Extract the [x, y] coordinate from the center of the cell holding the provided text.  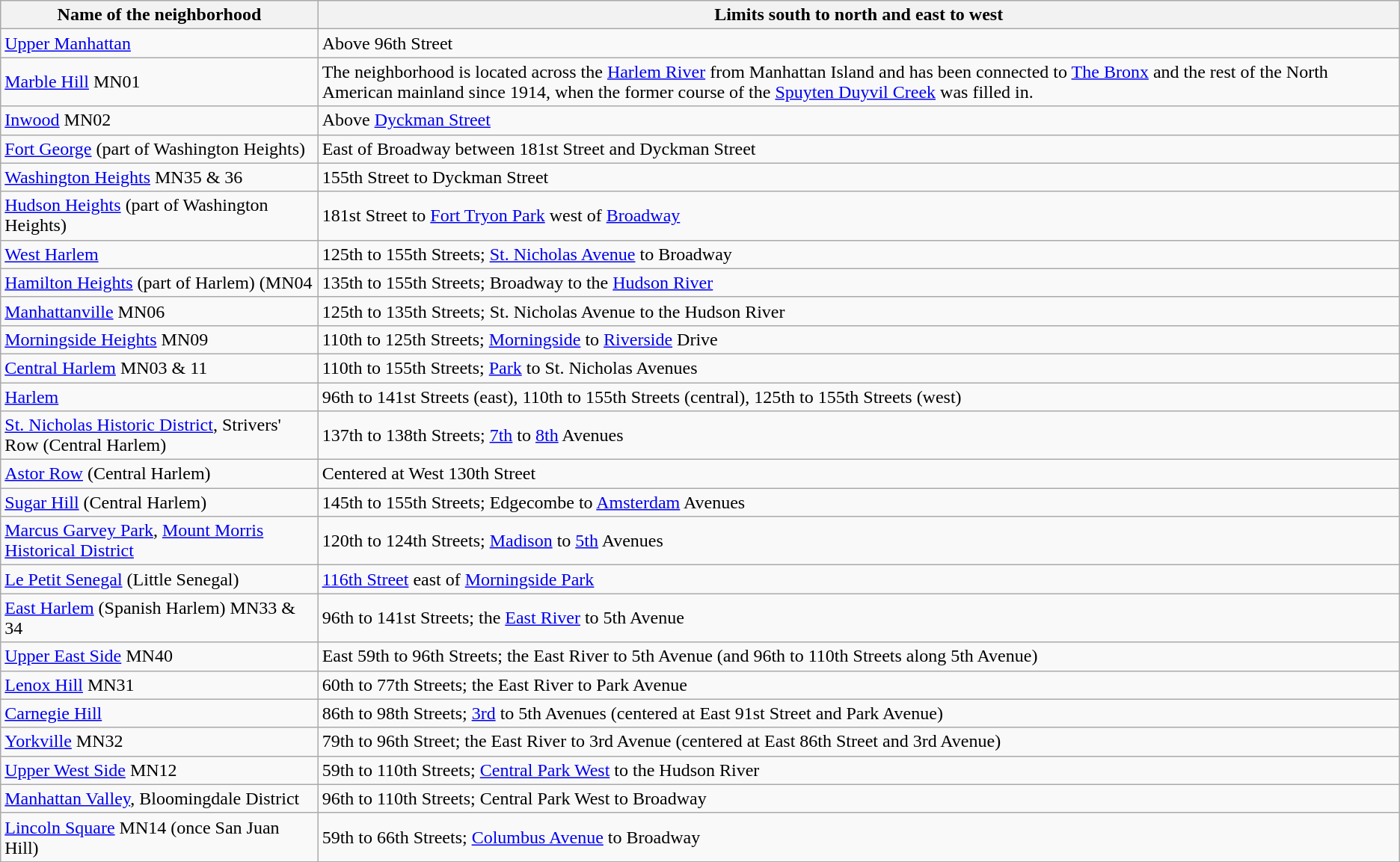
Hamilton Heights (part of Harlem) (MN04 [159, 283]
145th to 155th Streets; Edgecombe to Amsterdam Avenues [859, 502]
59th to 110th Streets; Central Park West to the Hudson River [859, 770]
Inwood MN02 [159, 120]
Marcus Garvey Park, Mount Morris Historical District [159, 541]
59th to 66th Streets; Columbus Avenue to Broadway [859, 837]
Hudson Heights (part of Washington Heights) [159, 215]
86th to 98th Streets; 3rd to 5th Avenues (centered at East 91st Street and Park Avenue) [859, 713]
Morningside Heights MN09 [159, 339]
110th to 155th Streets; Park to St. Nicholas Avenues [859, 368]
Upper Manhattan [159, 43]
East of Broadway between 181st Street and Dyckman Street [859, 149]
Name of the neighborhood [159, 15]
Upper East Side MN40 [159, 656]
60th to 77th Streets; the East River to Park Avenue [859, 685]
96th to 110th Streets; Central Park West to Broadway [859, 798]
Sugar Hill (Central Harlem) [159, 502]
125th to 135th Streets; St. Nicholas Avenue to the Hudson River [859, 311]
Le Petit Senegal (Little Senegal) [159, 579]
St. Nicholas Historic District, Strivers' Row (Central Harlem) [159, 435]
Lenox Hill MN31 [159, 685]
Manhattan Valley, Bloomingdale District [159, 798]
110th to 125th Streets; Morningside to Riverside Drive [859, 339]
East 59th to 96th Streets; the East River to 5th Avenue (and 96th to 110th Streets along 5th Avenue) [859, 656]
120th to 124th Streets; Madison to 5th Avenues [859, 541]
Centered at West 130th Street [859, 474]
East Harlem (Spanish Harlem) MN33 & 34 [159, 618]
79th to 96th Street; the East River to 3rd Avenue (centered at East 86th Street and 3rd Avenue) [859, 742]
Lincoln Square MN14 (once San Juan Hill) [159, 837]
96th to 141st Streets (east), 110th to 155th Streets (central), 125th to 155th Streets (west) [859, 397]
137th to 138th Streets; 7th to 8th Avenues [859, 435]
West Harlem [159, 254]
Above 96th Street [859, 43]
181st Street to Fort Tryon Park west of Broadway [859, 215]
Limits south to north and east to west [859, 15]
Yorkville MN32 [159, 742]
125th to 155th Streets; St. Nicholas Avenue to Broadway [859, 254]
Harlem [159, 397]
Fort George (part of Washington Heights) [159, 149]
Manhattanville MN06 [159, 311]
Central Harlem MN03 & 11 [159, 368]
116th Street east of Morningside Park [859, 579]
Upper West Side MN12 [159, 770]
Astor Row (Central Harlem) [159, 474]
Above Dyckman Street [859, 120]
155th Street to Dyckman Street [859, 177]
135th to 155th Streets; Broadway to the Hudson River [859, 283]
Marble Hill MN01 [159, 82]
Carnegie Hill [159, 713]
96th to 141st Streets; the East River to 5th Avenue [859, 618]
Washington Heights MN35 & 36 [159, 177]
